Locate the cell with the specified text and output its (X, Y) center coordinate. 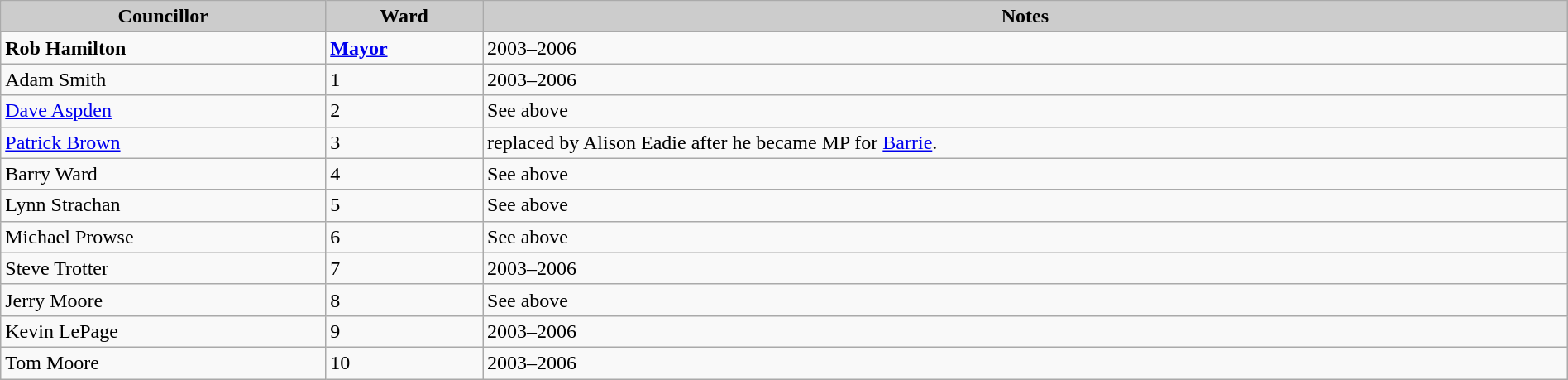
Dave Aspden (164, 111)
Kevin LePage (164, 331)
Patrick Brown (164, 142)
Lynn Strachan (164, 205)
Ward (404, 17)
6 (404, 237)
1 (404, 79)
9 (404, 331)
Barry Ward (164, 174)
Notes (1025, 17)
Steve Trotter (164, 268)
Adam Smith (164, 79)
replaced by Alison Eadie after he became MP for Barrie. (1025, 142)
3 (404, 142)
2 (404, 111)
8 (404, 300)
Tom Moore (164, 363)
4 (404, 174)
5 (404, 205)
10 (404, 363)
Michael Prowse (164, 237)
Jerry Moore (164, 300)
Mayor (404, 48)
Rob Hamilton (164, 48)
Councillor (164, 17)
7 (404, 268)
